Output the (x, y) coordinate of the center of the cell containing the given text.  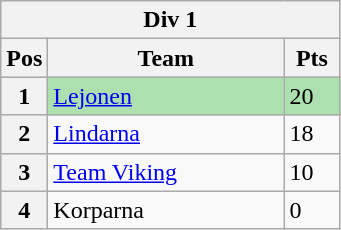
18 (312, 134)
Lindarna (166, 134)
20 (312, 96)
1 (24, 96)
4 (24, 210)
0 (312, 210)
2 (24, 134)
Pts (312, 58)
Div 1 (170, 20)
Lejonen (166, 96)
3 (24, 172)
10 (312, 172)
Team Viking (166, 172)
Pos (24, 58)
Korparna (166, 210)
Team (166, 58)
